Determine the [X, Y] coordinate at the center of the cell enclosing the given text.  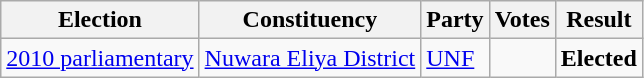
Votes [522, 20]
Party [455, 20]
Result [598, 20]
UNF [455, 58]
Elected [598, 58]
Election [100, 20]
Constituency [310, 20]
Nuwara Eliya District [310, 58]
2010 parliamentary [100, 58]
